Determine the [x, y] coordinate at the center of the cell enclosing the given text.  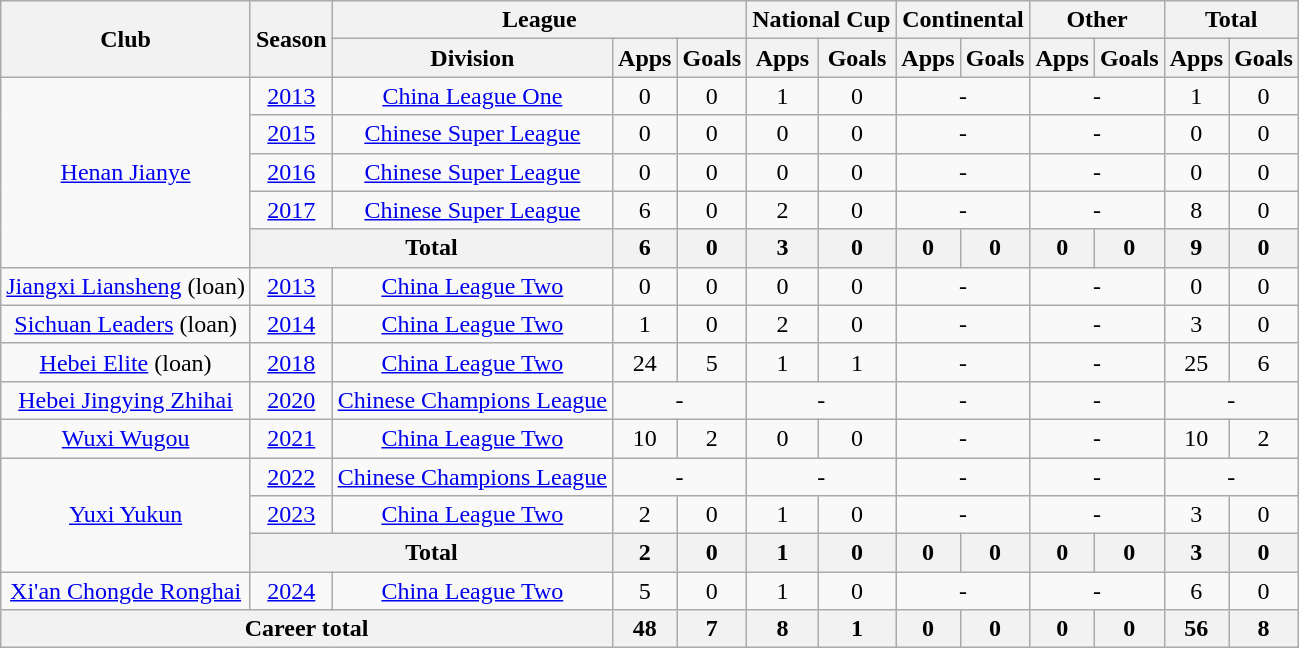
2017 [291, 210]
2022 [291, 477]
Wuxi Wugou [126, 438]
Sichuan Leaders (loan) [126, 324]
Xi'an Chongde Ronghai [126, 591]
National Cup [822, 20]
Hebei Jingying Zhihai [126, 400]
2015 [291, 134]
2018 [291, 362]
Jiangxi Liansheng (loan) [126, 286]
Division [472, 58]
Other [1097, 20]
China League One [472, 96]
2024 [291, 591]
Hebei Elite (loan) [126, 362]
56 [1196, 629]
Continental [963, 20]
2016 [291, 172]
Season [291, 39]
Henan Jianye [126, 172]
2021 [291, 438]
2020 [291, 400]
2014 [291, 324]
League [540, 20]
25 [1196, 362]
48 [645, 629]
2023 [291, 515]
7 [712, 629]
9 [1196, 248]
24 [645, 362]
Club [126, 39]
Career total [307, 629]
Yuxi Yukun [126, 515]
